Return [X, Y] of the center of cell containing provided text 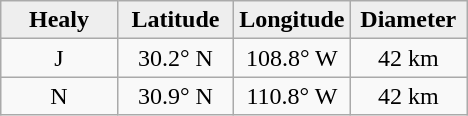
Latitude [175, 20]
30.9° N [175, 96]
Diameter [408, 20]
J [59, 58]
N [59, 96]
108.8° W [292, 58]
Longitude [292, 20]
Healy [59, 20]
30.2° N [175, 58]
110.8° W [292, 96]
